Output the (x, y) coordinate of the center of the cell containing the given text.  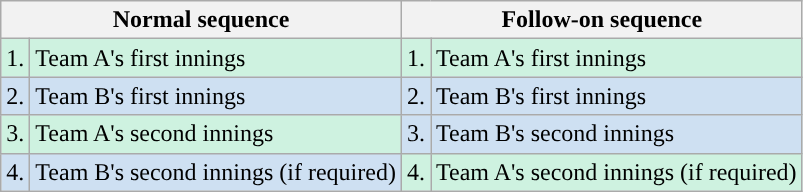
Normal sequence (202, 20)
Team B's second innings (if required) (216, 172)
Team A's second innings (if required) (616, 172)
Follow-on sequence (602, 20)
Team A's second innings (216, 134)
Team B's second innings (616, 134)
